Output the [x, y] coordinate of the center of the cell containing the given text.  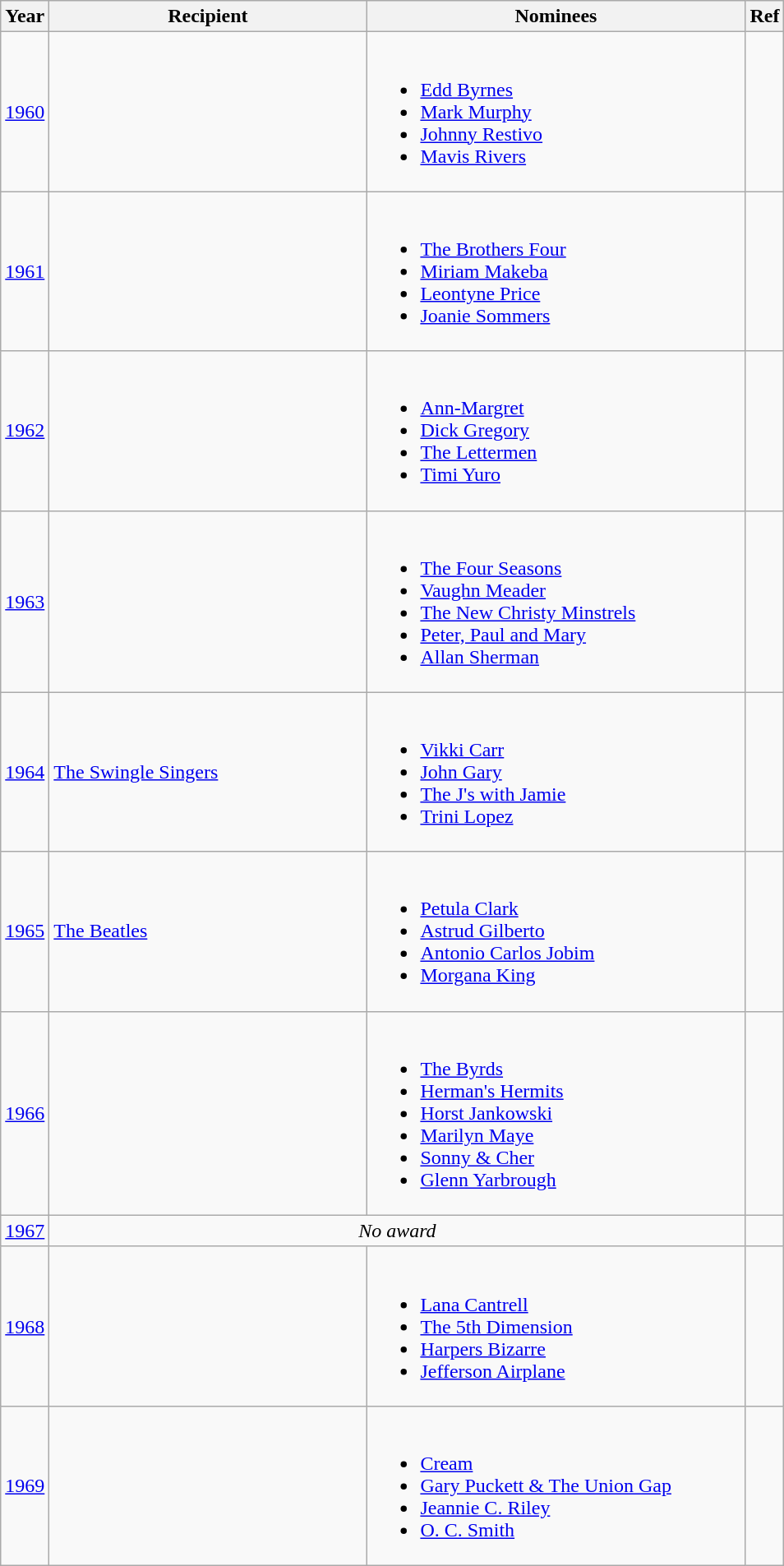
The ByrdsHerman's HermitsHorst JankowskiMarilyn MayeSonny & CherGlenn Yarbrough [556, 1113]
No award [398, 1231]
Edd ByrnesMark MurphyJohnny RestivoMavis Rivers [556, 112]
Ref [764, 16]
1965 [25, 931]
The Brothers FourMiriam MakebaLeontyne PriceJoanie Sommers [556, 271]
CreamGary Puckett & The Union GapJeannie C. RileyO. C. Smith [556, 1485]
Year [25, 16]
1963 [25, 602]
Ann-MargretDick GregoryThe LettermenTimi Yuro [556, 431]
1967 [25, 1231]
1960 [25, 112]
1968 [25, 1326]
1962 [25, 431]
The Swingle Singers [208, 772]
Vikki CarrJohn GaryThe J's with JamieTrini Lopez [556, 772]
The Four SeasonsVaughn MeaderThe New Christy MinstrelsPeter, Paul and MaryAllan Sherman [556, 602]
1969 [25, 1485]
Recipient [208, 16]
Nominees [556, 16]
1966 [25, 1113]
1961 [25, 271]
Lana CantrellThe 5th DimensionHarpers BizarreJefferson Airplane [556, 1326]
1964 [25, 772]
Petula ClarkAstrud GilbertoAntonio Carlos JobimMorgana King [556, 931]
The Beatles [208, 931]
